Extract the [x, y] coordinate from the center of the cell holding the provided text.  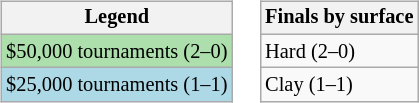
Finals by surface [339, 18]
$50,000 tournaments (2–0) [116, 51]
Legend [116, 18]
$25,000 tournaments (1–1) [116, 85]
Clay (1–1) [339, 85]
Hard (2–0) [339, 51]
